For the text-containing cell, return its midpoint in (X, Y) coordinate format. 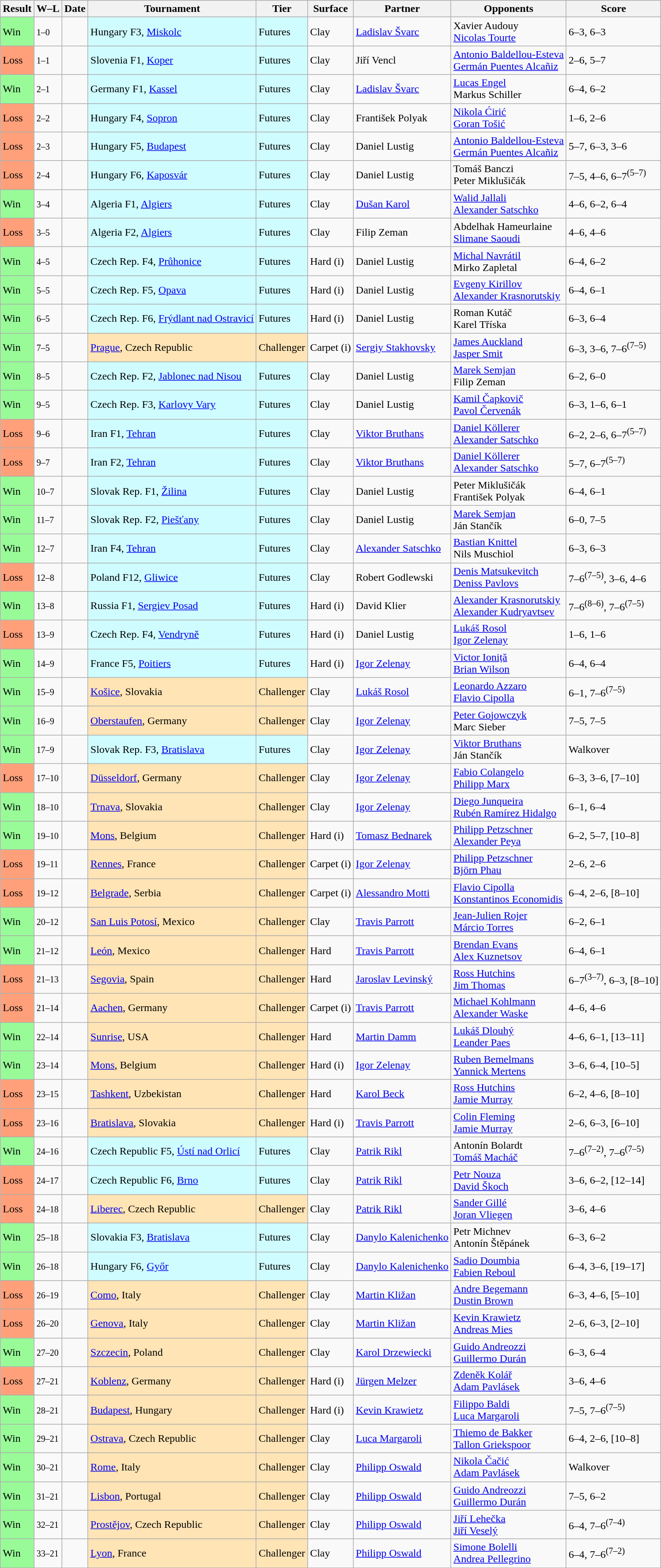
Czech Republic F6, Brno (172, 1180)
Lukáš Rosol Igor Zelenay (509, 635)
Walid Jallali Alexander Satschko (509, 204)
5–7, 6–7(5–7) (613, 463)
Lucas Engel Markus Schiller (509, 89)
19–11 (48, 864)
Algeria F2, Algiers (172, 232)
Segovia, Spain (172, 979)
Roman Kutáč Karel Tříska (509, 319)
Diego Junqueira Rubén Ramírez Hidalgo (509, 807)
Sadio Doumbia Fabien Reboul (509, 1266)
Tashkent, Uzbekistan (172, 1094)
8–5 (48, 376)
Sander Gillé Joran Vliegen (509, 1208)
6–4, 7–6(7–4) (613, 1524)
Rome, Italy (172, 1467)
Lisbon, Portugal (172, 1496)
Score (613, 9)
23–16 (48, 1123)
Ross Hutchins Jim Thomas (509, 979)
Leonardo Azzaro Flavio Cipolla (509, 692)
Michael Kohlmann Alexander Waske (509, 1008)
21–13 (48, 979)
19–10 (48, 836)
6–2, 2–6, 6–7(5–7) (613, 433)
Budapest, Hungary (172, 1410)
David Klier (402, 605)
Bastian Knittel Nils Muschiol (509, 548)
Ross Hutchins Jamie Murray (509, 1094)
13–9 (48, 635)
Czech Rep. F2, Jablonec nad Nisou (172, 376)
Peter Miklušičák František Polyak (509, 491)
6–1, 7–6(7–5) (613, 692)
Prostějov, Czech Republic (172, 1524)
4–6, 6–1, [13–11] (613, 1036)
2–6, 6–3, [2–10] (613, 1324)
Düsseldorf, Germany (172, 778)
16–9 (48, 720)
33–21 (48, 1553)
9–5 (48, 405)
2–4 (48, 175)
Tomasz Bednarek (402, 836)
Simone Bolelli Andrea Pellegrino (509, 1553)
18–10 (48, 807)
Date (75, 9)
Czech Rep. F5, Opava (172, 290)
31–21 (48, 1496)
Germany F1, Kassel (172, 89)
6–3, 6–2 (613, 1237)
7–5 (48, 347)
Tomáš Banczi Peter Miklušičák (509, 175)
Peter Gojowczyk Marc Sieber (509, 720)
Martin Damm (402, 1036)
27–21 (48, 1381)
2–6, 5–7 (613, 60)
5–5 (48, 290)
Philipp Petzschner Alexander Peya (509, 836)
W–L (48, 9)
Jürgen Melzer (402, 1381)
15–9 (48, 692)
6–2, 4–6, [8–10] (613, 1094)
Fabio Colangelo Philipp Marx (509, 778)
Alessandro Motti (402, 893)
Alexander Satschko (402, 548)
Andre Begemann Dustin Brown (509, 1295)
25–18 (48, 1237)
León, Mexico (172, 951)
Flavio Cipolla Konstantinos Economidis (509, 893)
2–3 (48, 147)
Tournament (172, 9)
Michal Navrátil Mirko Zapletal (509, 261)
Bratislava, Slovakia (172, 1123)
Czech Rep. F4, Průhonice (172, 261)
Liberec, Czech Republic (172, 1208)
3–4 (48, 204)
Lyon, France (172, 1553)
Koblenz, Germany (172, 1381)
6–4, 2–6, [8–10] (613, 893)
Czech Rep. F4, Vendryně (172, 635)
6–1, 6–4 (613, 807)
Slovenia F1, Koper (172, 60)
Como, Italy (172, 1295)
9–7 (48, 463)
12–7 (48, 548)
Czech Republic F5, Ústí nad Orlicí (172, 1151)
Opponents (509, 9)
Czech Rep. F3, Karlovy Vary (172, 405)
Jiří Lehečka Jiří Veselý (509, 1524)
26–20 (48, 1324)
1–6, 1–6 (613, 635)
Kevin Krawietz (402, 1410)
Jean-Julien Rojer Márcio Torres (509, 921)
Szczecin, Poland (172, 1352)
Slovak Rep. F3, Bratislava (172, 749)
Filip Zeman (402, 232)
Sergiy Stakhovsky (402, 347)
Slovakia F3, Bratislava (172, 1237)
Abdelhak Hameurlaine Slimane Saoudi (509, 232)
7–5, 4–6, 6–7(5–7) (613, 175)
Russia F1, Sergiev Posad (172, 605)
24–16 (48, 1151)
Tier (282, 9)
2–2 (48, 117)
20–12 (48, 921)
Jiří Vencl (402, 60)
1–1 (48, 60)
Genova, Italy (172, 1324)
21–12 (48, 951)
3–6, 6–4, [10–5] (613, 1065)
Rennes, France (172, 864)
6–2, 6–1 (613, 921)
2–6, 2–6 (613, 864)
4–5 (48, 261)
Viktor Bruthans Ján Stančík (509, 749)
14–9 (48, 663)
Jaroslav Levinský (402, 979)
4–6, 6–2, 6–4 (613, 204)
František Polyak (402, 117)
Aachen, Germany (172, 1008)
Kevin Krawietz Andreas Mies (509, 1324)
Belgrade, Serbia (172, 893)
Lukáš Dlouhý Leander Paes (509, 1036)
7–5, 7–5 (613, 720)
Sunrise, USA (172, 1036)
21–14 (48, 1008)
Ostrava, Czech Republic (172, 1439)
Karol Beck (402, 1094)
Hungary F3, Miskolc (172, 32)
Hungary F5, Budapest (172, 147)
27–20 (48, 1352)
Surface (331, 9)
22–14 (48, 1036)
7–6(8–6), 7–6(7–5) (613, 605)
Robert Godlewski (402, 577)
Trnava, Slovakia (172, 807)
Poland F12, Gliwice (172, 577)
11–7 (48, 520)
Denis Matsukevitch Deniss Pavlovs (509, 577)
17–10 (48, 778)
9–6 (48, 433)
1–6, 2–6 (613, 117)
Iran F2, Tehran (172, 463)
12–8 (48, 577)
6–4, 3–6, [19–17] (613, 1266)
James Auckland Jasper Smit (509, 347)
Košice, Slovakia (172, 692)
Zdeněk Kolář Adam Pavlásek (509, 1381)
6–4, 7–6(7–2) (613, 1553)
6–3, 3–6, [7–10] (613, 778)
Xavier Audouy Nicolas Tourte (509, 32)
7–6(7–2), 7–6(7–5) (613, 1151)
6–3, 4–6, [5–10] (613, 1295)
Hungary F6, Kaposvár (172, 175)
Petr Nouza David Škoch (509, 1180)
13–8 (48, 605)
Marek Semjan Ján Stančík (509, 520)
Prague, Czech Republic (172, 347)
6–0, 7–5 (613, 520)
3–6, 6–2, [12–14] (613, 1180)
Marek Semjan Filip Zeman (509, 376)
France F5, Poitiers (172, 663)
6–3, 1–6, 6–1 (613, 405)
Hungary F6, Győr (172, 1266)
24–17 (48, 1180)
10–7 (48, 491)
Petr Michnev Antonín Štěpánek (509, 1237)
23–14 (48, 1065)
28–21 (48, 1410)
Karol Drzewiecki (402, 1352)
Slovak Rep. F2, Piešťany (172, 520)
Brendan Evans Alex Kuznetsov (509, 951)
32–21 (48, 1524)
Iran F4, Tehran (172, 548)
26–19 (48, 1295)
7–6(7–5), 3–6, 4–6 (613, 577)
Dušan Karol (402, 204)
Antonín Bolardt Tomáš Macháč (509, 1151)
6–7(3–7), 6–3, [8–10] (613, 979)
2–6, 6–3, [6–10] (613, 1123)
6–2, 5–7, [10–8] (613, 836)
1–0 (48, 32)
7–5, 6–2 (613, 1496)
6–3, 3–6, 7–6(7–5) (613, 347)
6–2, 6–0 (613, 376)
Iran F1, Tehran (172, 433)
Colin Fleming Jamie Murray (509, 1123)
26–18 (48, 1266)
Ruben Bemelmans Yannick Mertens (509, 1065)
Evgeny Kirillov Alexander Krasnorutskiy (509, 290)
Filippo Baldi Luca Margaroli (509, 1410)
6–4, 2–6, [10–8] (613, 1439)
Alexander Krasnorutskiy Alexander Kudryavtsev (509, 605)
Hungary F4, Sopron (172, 117)
Nikola Čačić Adam Pavlásek (509, 1467)
Algeria F1, Algiers (172, 204)
Result (17, 9)
2–1 (48, 89)
Slovak Rep. F1, Žilina (172, 491)
30–21 (48, 1467)
Kamil Čapkovič Pavol Červenák (509, 405)
17–9 (48, 749)
Czech Rep. F6, Frýdlant nad Ostravicí (172, 319)
Partner (402, 9)
29–21 (48, 1439)
5–7, 6–3, 3–6 (613, 147)
Luca Margaroli (402, 1439)
San Luis Potosí, Mexico (172, 921)
Oberstaufen, Germany (172, 720)
Lukáš Rosol (402, 692)
6–4, 6–4 (613, 663)
23–15 (48, 1094)
Thiemo de Bakker Tallon Griekspoor (509, 1439)
24–18 (48, 1208)
Nikola Ćirić Goran Tošić (509, 117)
19–12 (48, 893)
Philipp Petzschner Björn Phau (509, 864)
6–5 (48, 319)
7–5, 7–6(7–5) (613, 1410)
Victor Ioniță Brian Wilson (509, 663)
3–5 (48, 232)
